Search for the cell housing the specified text and yield its (x, y) center coordinate. 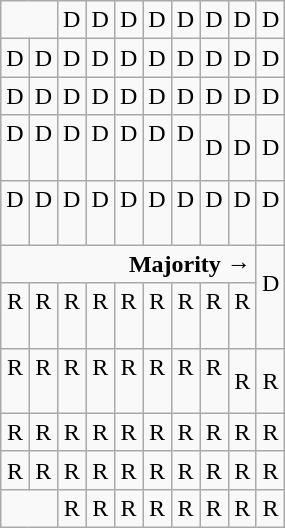
Majority → (129, 264)
